Scan for the cell matching the given text and deliver its [x, y] coordinate at center. 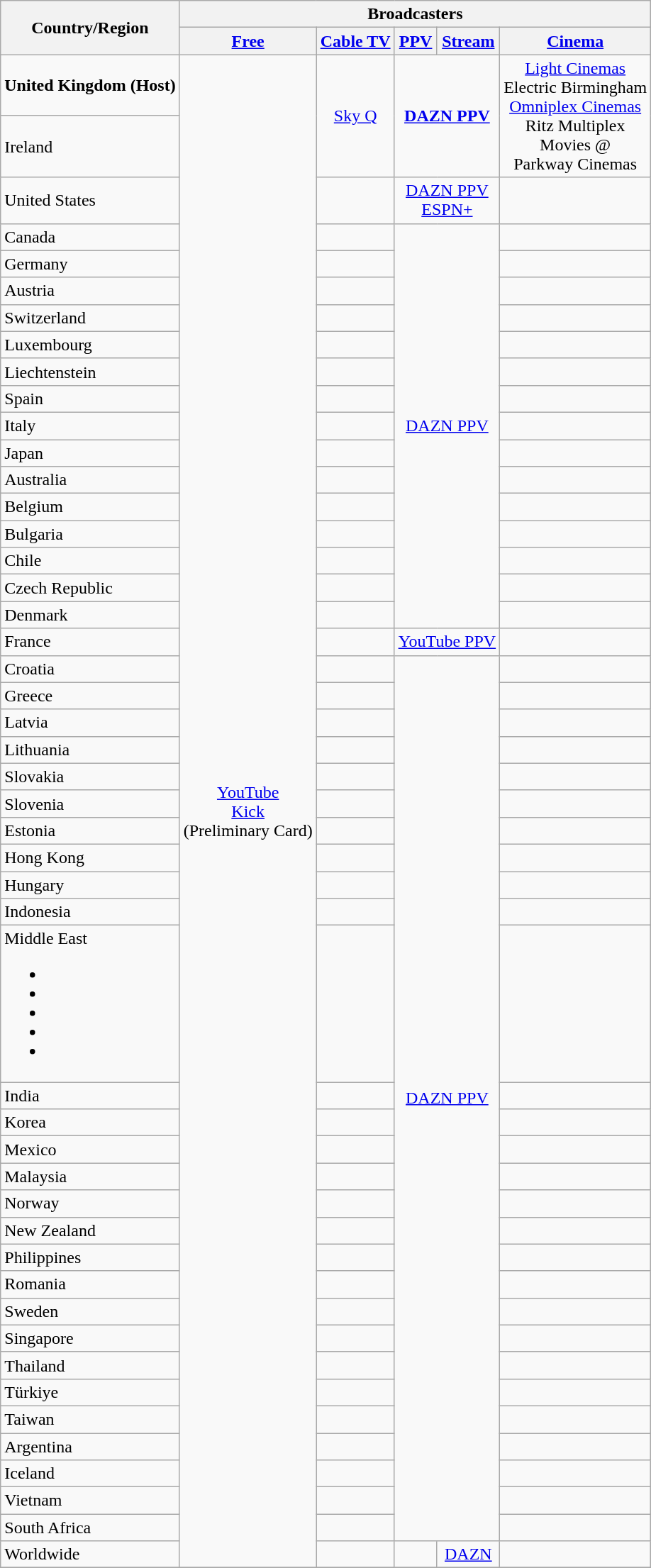
Broadcasters [415, 14]
Austria [90, 291]
Greece [90, 696]
Iceland [90, 1474]
Hungary [90, 884]
Korea [90, 1123]
Malaysia [90, 1177]
Middle East [90, 1004]
United Kingdom (Host) [90, 85]
Croatia [90, 669]
Germany [90, 264]
Chile [90, 561]
Romania [90, 1284]
Bulgaria [90, 534]
Mexico [90, 1150]
Country/Region [90, 28]
Vietnam [90, 1501]
Czech Republic [90, 588]
Italy [90, 426]
France [90, 642]
Türkiye [90, 1392]
United States [90, 200]
Argentina [90, 1446]
Free [248, 41]
Hong Kong [90, 857]
Indonesia [90, 912]
Slovakia [90, 777]
Belgium [90, 507]
Cinema [576, 41]
Sweden [90, 1311]
Philippines [90, 1257]
Estonia [90, 830]
Taiwan [90, 1419]
Lithuania [90, 750]
Liechtenstein [90, 372]
Worldwide [90, 1555]
New Zealand [90, 1230]
Spain [90, 399]
South Africa [90, 1528]
India [90, 1096]
Canada [90, 237]
Singapore [90, 1338]
DAZN [468, 1555]
Luxembourg [90, 345]
Norway [90, 1203]
Latvia [90, 723]
Denmark [90, 615]
PPV [416, 41]
Australia [90, 480]
YouTube Kick (Preliminary Card) [248, 811]
Thailand [90, 1365]
Slovenia [90, 804]
DAZN PPV ESPN+ [447, 200]
Japan [90, 453]
Switzerland [90, 318]
Stream [468, 41]
Sky Q [355, 116]
YouTube PPV [447, 642]
Ireland [90, 146]
Cable TV [355, 41]
Light Cinemas Electric Birmingham Omniplex Cinemas Ritz Multiplex Movies @ Parkway Cinemas [576, 116]
